Detect which cell encompasses the target text, then output its [X, Y] center coordinate. 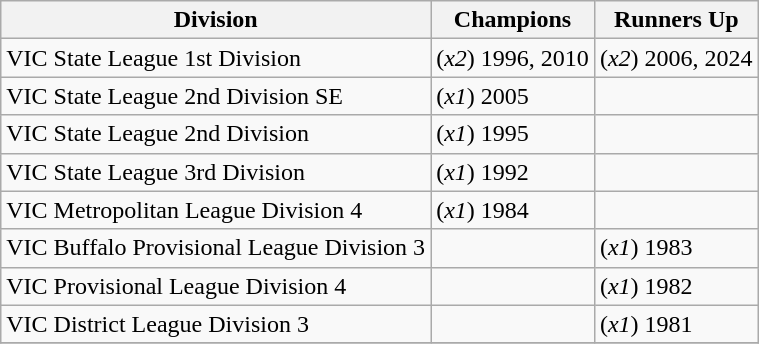
Division [216, 20]
VIC Metropolitan League Division 4 [216, 210]
(x2) 2006, 2024 [676, 58]
VIC State League 3rd Division [216, 172]
Champions [513, 20]
VIC State League 2nd Division SE [216, 96]
VIC Buffalo Provisional League Division 3 [216, 248]
(x1) 2005 [513, 96]
Runners Up [676, 20]
VIC District League Division 3 [216, 324]
VIC Provisional League Division 4 [216, 286]
(x1) 1992 [513, 172]
VIC State League 2nd Division [216, 134]
(x1) 1984 [513, 210]
(x1) 1983 [676, 248]
(x2) 1996, 2010 [513, 58]
(x1) 1995 [513, 134]
(x1) 1981 [676, 324]
(x1) 1982 [676, 286]
VIC State League 1st Division [216, 58]
